From the cell containing the given text, extract its center point as [X, Y] coordinate. 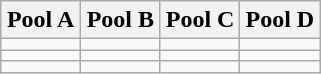
Pool A [41, 20]
Pool D [280, 20]
Pool C [200, 20]
Pool B [120, 20]
